Capture the cell that displays the provided text and extract its (x, y) central coordinate. 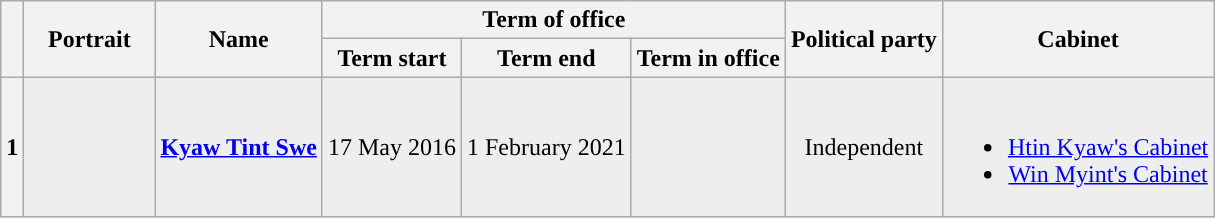
Kyaw Tint Swe (239, 147)
Name (239, 39)
Term start (392, 58)
Term end (546, 58)
Htin Kyaw's CabinetWin Myint's Cabinet (1078, 147)
Independent (864, 147)
17 May 2016 (392, 147)
Term of office (554, 20)
1 (12, 147)
Cabinet (1078, 39)
Political party (864, 39)
Term in office (708, 58)
1 February 2021 (546, 147)
Portrait (90, 39)
